Determine the (X, Y) coordinate at the center of the cell enclosing the given text.  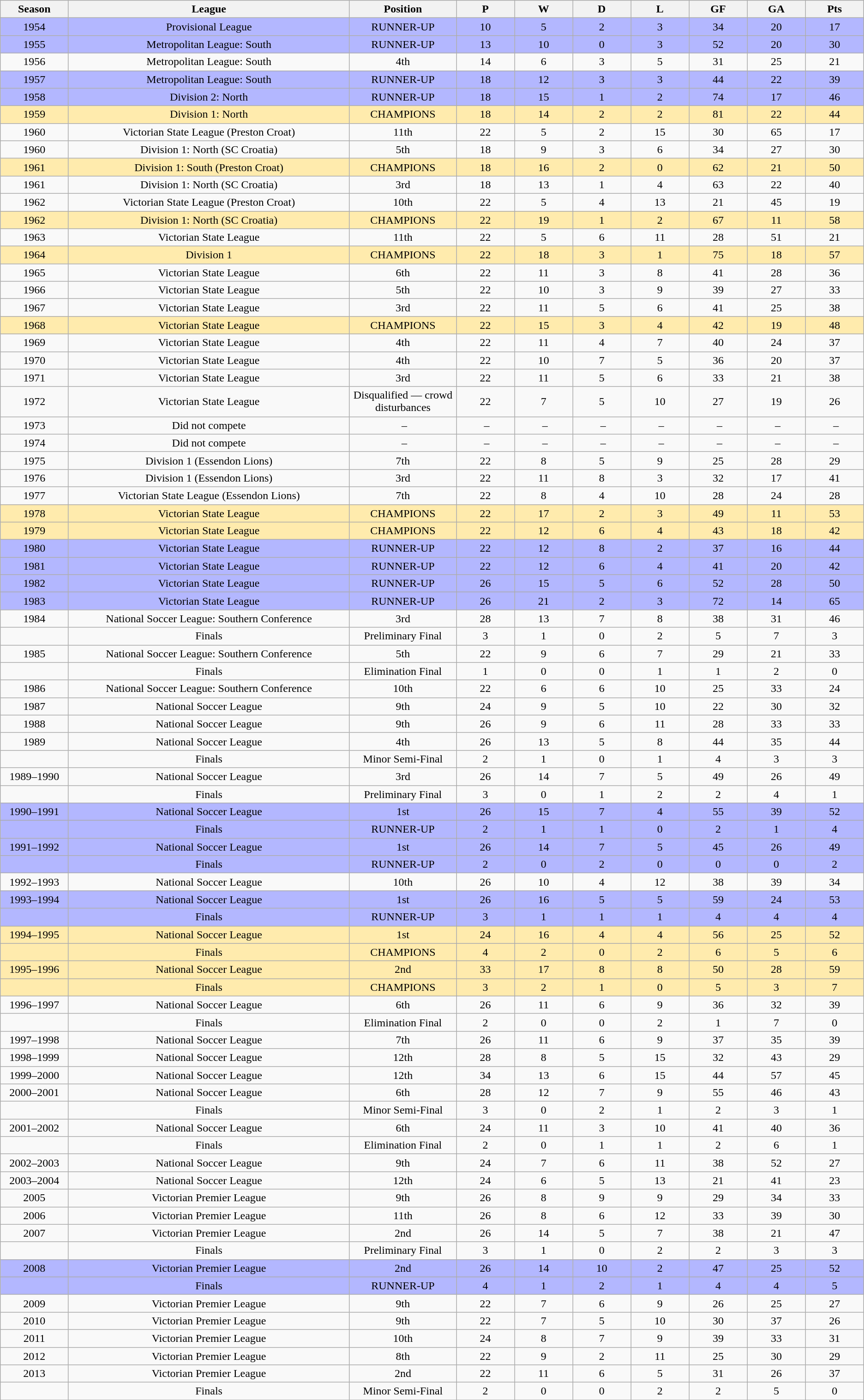
51 (776, 238)
1963 (34, 238)
1996–1997 (34, 1005)
2013 (34, 1374)
75 (718, 255)
58 (834, 220)
L (660, 9)
1989 (34, 741)
2002–2003 (34, 1163)
2000–2001 (34, 1093)
81 (718, 114)
D (602, 9)
1986 (34, 689)
1992–1993 (34, 882)
1979 (34, 531)
1980 (34, 548)
1984 (34, 619)
Division 1: South (Preston Croat) (209, 167)
W (544, 9)
2010 (34, 1321)
2003–2004 (34, 1180)
67 (718, 220)
Provisional League (209, 27)
1973 (34, 425)
1990–1991 (34, 812)
Pts (834, 9)
1985 (34, 654)
1989–1990 (34, 776)
2006 (34, 1215)
1991–1992 (34, 847)
1971 (34, 378)
8th (402, 1356)
Division 1: North (209, 114)
1967 (34, 308)
1966 (34, 290)
Division 1 (209, 255)
Season (34, 9)
2011 (34, 1338)
56 (718, 935)
P (486, 9)
1972 (34, 401)
1968 (34, 325)
Position (402, 9)
23 (834, 1180)
1954 (34, 27)
1995–1996 (34, 970)
1994–1995 (34, 935)
1993–1994 (34, 900)
1958 (34, 97)
1987 (34, 706)
74 (718, 97)
1970 (34, 360)
2012 (34, 1356)
1999–2000 (34, 1075)
2001–2002 (34, 1128)
1976 (34, 478)
1965 (34, 273)
1955 (34, 44)
48 (834, 325)
2007 (34, 1233)
1981 (34, 566)
1998–1999 (34, 1057)
1957 (34, 79)
1969 (34, 343)
1956 (34, 62)
League (209, 9)
2008 (34, 1268)
GF (718, 9)
1964 (34, 255)
1974 (34, 443)
Victorian State League (Essendon Lions) (209, 495)
1959 (34, 114)
1977 (34, 495)
GA (776, 9)
2005 (34, 1198)
1988 (34, 724)
1975 (34, 460)
63 (718, 185)
62 (718, 167)
Disqualified — crowd disturbances (402, 401)
72 (718, 601)
1997–1998 (34, 1040)
1983 (34, 601)
1982 (34, 584)
Division 2: North (209, 97)
2009 (34, 1303)
1978 (34, 513)
